Return (X, Y) of the center of cell containing provided text 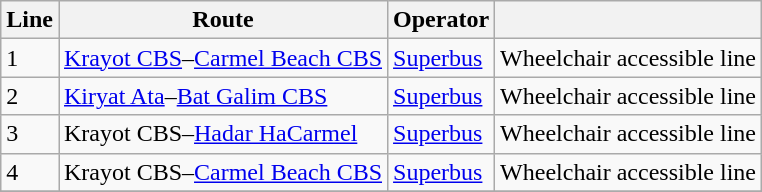
Operator (442, 20)
Route (222, 20)
1 (30, 58)
4 (30, 172)
3 (30, 134)
Line (30, 20)
Kiryat Ata–Bat Galim CBS (222, 96)
2 (30, 96)
Krayot CBS–Hadar HaCarmel (222, 134)
